Find where the given text appears and provide that cell's center as (x, y) coordinate. 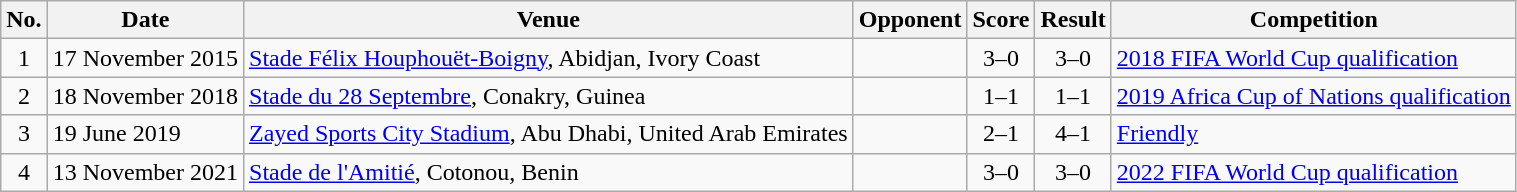
1 (24, 58)
4–1 (1073, 134)
3 (24, 134)
Competition (1314, 20)
No. (24, 20)
19 June 2019 (145, 134)
Date (145, 20)
Stade de l'Amitié, Cotonou, Benin (549, 172)
Opponent (910, 20)
Stade du 28 Septembre, Conakry, Guinea (549, 96)
Result (1073, 20)
Score (1001, 20)
Stade Félix Houphouët-Boigny, Abidjan, Ivory Coast (549, 58)
2022 FIFA World Cup qualification (1314, 172)
4 (24, 172)
Venue (549, 20)
Zayed Sports City Stadium, Abu Dhabi, United Arab Emirates (549, 134)
Friendly (1314, 134)
18 November 2018 (145, 96)
2–1 (1001, 134)
2 (24, 96)
2018 FIFA World Cup qualification (1314, 58)
13 November 2021 (145, 172)
17 November 2015 (145, 58)
2019 Africa Cup of Nations qualification (1314, 96)
